Locate the cell with the specified text and output its [x, y] center coordinate. 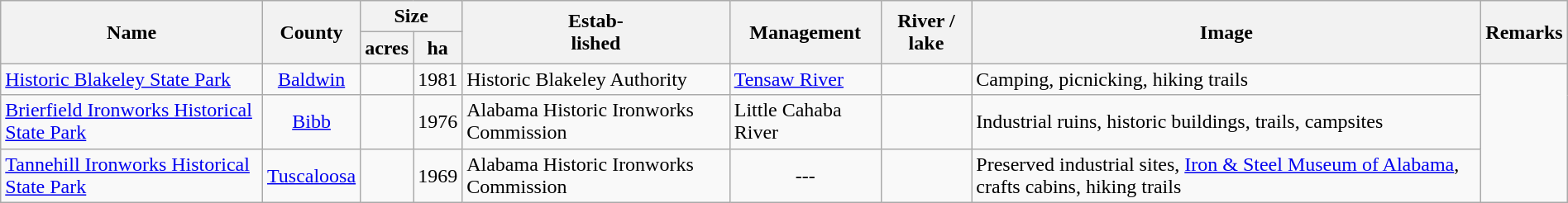
Image [1226, 32]
Remarks [1524, 32]
Tensaw River [806, 79]
Historic Blakeley State Park [132, 79]
Brierfield Ironworks Historical State Park [132, 122]
Management [806, 32]
River / lake [926, 32]
Name [132, 32]
1981 [438, 79]
Tuscaloosa [311, 175]
Baldwin [311, 79]
1969 [438, 175]
Industrial ruins, historic buildings, trails, campsites [1226, 122]
Size [412, 17]
Historic Blakeley Authority [596, 79]
--- [806, 175]
County [311, 32]
Preserved industrial sites, Iron & Steel Museum of Alabama, crafts cabins, hiking trails [1226, 175]
Tannehill Ironworks Historical State Park [132, 175]
Estab- lished [596, 32]
Bibb [311, 122]
1976 [438, 122]
Camping, picnicking, hiking trails [1226, 79]
Little Cahaba River [806, 122]
ha [438, 48]
acres [387, 48]
